Output the (X, Y) coordinate of the center of the cell containing the given text.  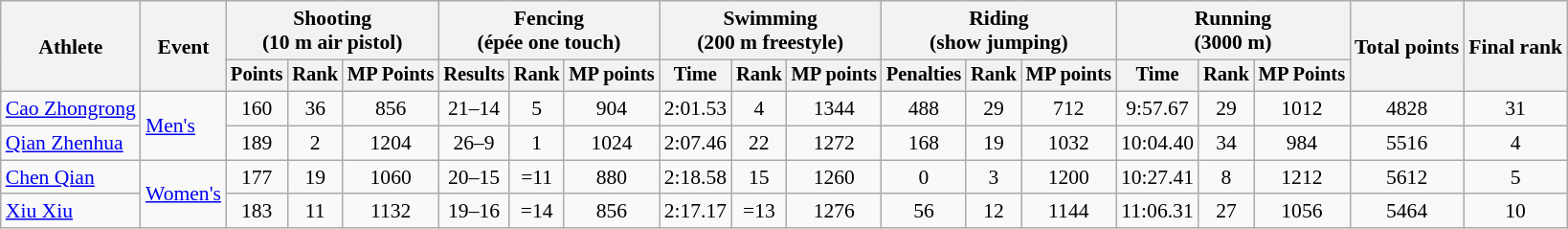
=13 (759, 212)
1 (537, 144)
1012 (1302, 109)
9:57.67 (1157, 109)
Women's (184, 194)
1060 (391, 177)
Event (184, 46)
31 (1515, 109)
2:17.17 (695, 212)
1144 (1068, 212)
15 (759, 177)
Swimming(200 m freestyle) (771, 31)
2:18.58 (695, 177)
1260 (835, 177)
904 (611, 109)
1276 (835, 212)
0 (924, 177)
10:27.41 (1157, 177)
34 (1226, 144)
5464 (1407, 212)
1132 (391, 212)
3 (994, 177)
160 (257, 109)
177 (257, 177)
Results (474, 76)
1024 (611, 144)
1272 (835, 144)
=11 (537, 177)
Running(3000 m) (1233, 31)
10 (1515, 212)
Riding(show jumping) (999, 31)
Fencing(épée one touch) (549, 31)
1056 (1302, 212)
2 (315, 144)
2:01.53 (695, 109)
1204 (391, 144)
712 (1068, 109)
1212 (1302, 177)
Penalties (924, 76)
4828 (1407, 109)
Men's (184, 126)
26–9 (474, 144)
880 (611, 177)
10:04.40 (1157, 144)
Xiu Xiu (71, 212)
22 (759, 144)
488 (924, 109)
2:07.46 (695, 144)
183 (257, 212)
27 (1226, 212)
Athlete (71, 46)
11 (315, 212)
Final rank (1515, 46)
11:06.31 (1157, 212)
1200 (1068, 177)
=14 (537, 212)
8 (1226, 177)
Shooting(10 m air pistol) (332, 31)
Qian Zhenhua (71, 144)
56 (924, 212)
12 (994, 212)
20–15 (474, 177)
36 (315, 109)
Total points (1407, 46)
Cao Zhongrong (71, 109)
5612 (1407, 177)
Points (257, 76)
5516 (1407, 144)
1032 (1068, 144)
984 (1302, 144)
21–14 (474, 109)
189 (257, 144)
Chen Qian (71, 177)
19–16 (474, 212)
1344 (835, 109)
168 (924, 144)
